Pinpoint the cell where the given text exists, returning its (X, Y) midpoint coordinate. 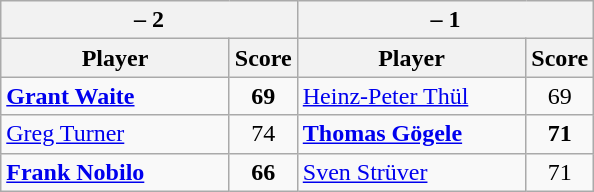
74 (263, 134)
Heinz-Peter Thül (412, 96)
Frank Nobilo (116, 172)
Sven Strüver (412, 172)
– 1 (446, 20)
Grant Waite (116, 96)
66 (263, 172)
Thomas Gögele (412, 134)
Greg Turner (116, 134)
– 2 (150, 20)
